Detect which cell encompasses the target text, then output its [X, Y] center coordinate. 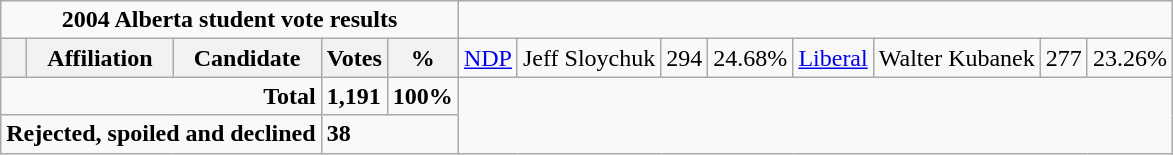
Liberal [833, 58]
Rejected, spoiled and declined [161, 134]
NDP [488, 58]
Affiliation [100, 58]
% [422, 58]
Walter Kubanek [956, 58]
277 [1064, 58]
23.26% [1130, 58]
Jeff Sloychuk [588, 58]
1,191 [354, 96]
2004 Alberta student vote results [230, 20]
100% [422, 96]
38 [390, 134]
294 [684, 58]
Votes [354, 58]
Total [161, 96]
Candidate [247, 58]
24.68% [750, 58]
